Search for the cell housing the specified text and yield its [x, y] center coordinate. 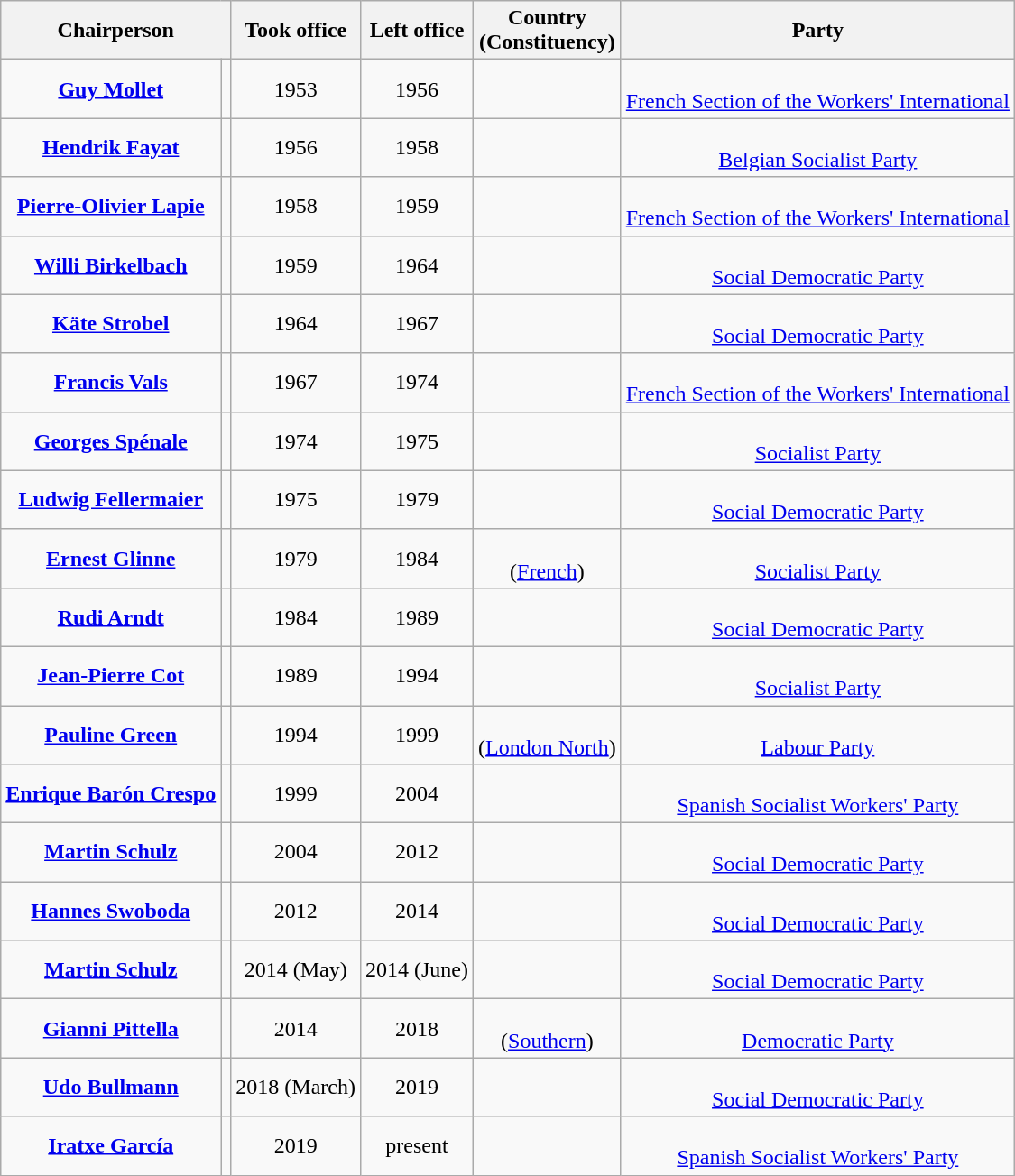
Labour Party [817, 735]
Rudi Arndt [111, 617]
2018 (March) [296, 1087]
Jean-Pierre Cot [111, 675]
Francis Vals [111, 383]
2014 (June) [417, 969]
present [417, 1146]
Belgian Socialist Party [817, 148]
Guy Mollet [111, 88]
Gianni Pittella [111, 1029]
2018 [417, 1029]
1953 [296, 88]
Willi Birkelbach [111, 265]
Enrique Barón Crespo [111, 794]
Ernest Glinne [111, 558]
Käte Strobel [111, 323]
Hannes Swoboda [111, 912]
Georges Spénale [111, 440]
Udo Bullmann [111, 1087]
Iratxe García [111, 1146]
Left office [417, 31]
Took office [296, 31]
Country(Constituency) [548, 31]
Pierre-Olivier Lapie [111, 206]
Ludwig Fellermaier [111, 500]
(Southern) [548, 1029]
Hendrik Fayat [111, 148]
Pauline Green [111, 735]
Democratic Party [817, 1029]
(French) [548, 558]
(London North) [548, 735]
Party [817, 31]
2014 (May) [296, 969]
Chairperson [115, 31]
